Determine the (x, y) coordinate at the center of the cell enclosing the given text.  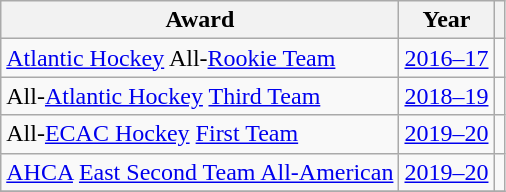
2018–19 (446, 96)
Atlantic Hockey All-Rookie Team (200, 58)
Year (446, 20)
AHCA East Second Team All-American (200, 172)
All-Atlantic Hockey Third Team (200, 96)
All-ECAC Hockey First Team (200, 134)
Award (200, 20)
2016–17 (446, 58)
